For the text-containing cell, return its midpoint in (X, Y) coordinate format. 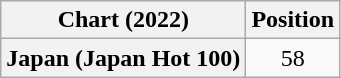
Chart (2022) (124, 20)
Position (293, 20)
Japan (Japan Hot 100) (124, 58)
58 (293, 58)
